Detect which cell encompasses the target text, then output its [X, Y] center coordinate. 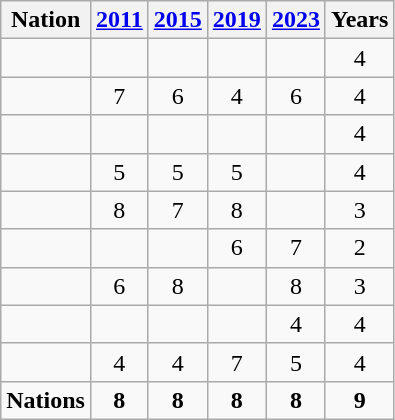
2 [359, 248]
2023 [296, 20]
2015 [178, 20]
2011 [119, 20]
2019 [236, 20]
9 [359, 400]
Years [359, 20]
Nations [46, 400]
Nation [46, 20]
